Search for the cell housing the specified text and yield its (x, y) center coordinate. 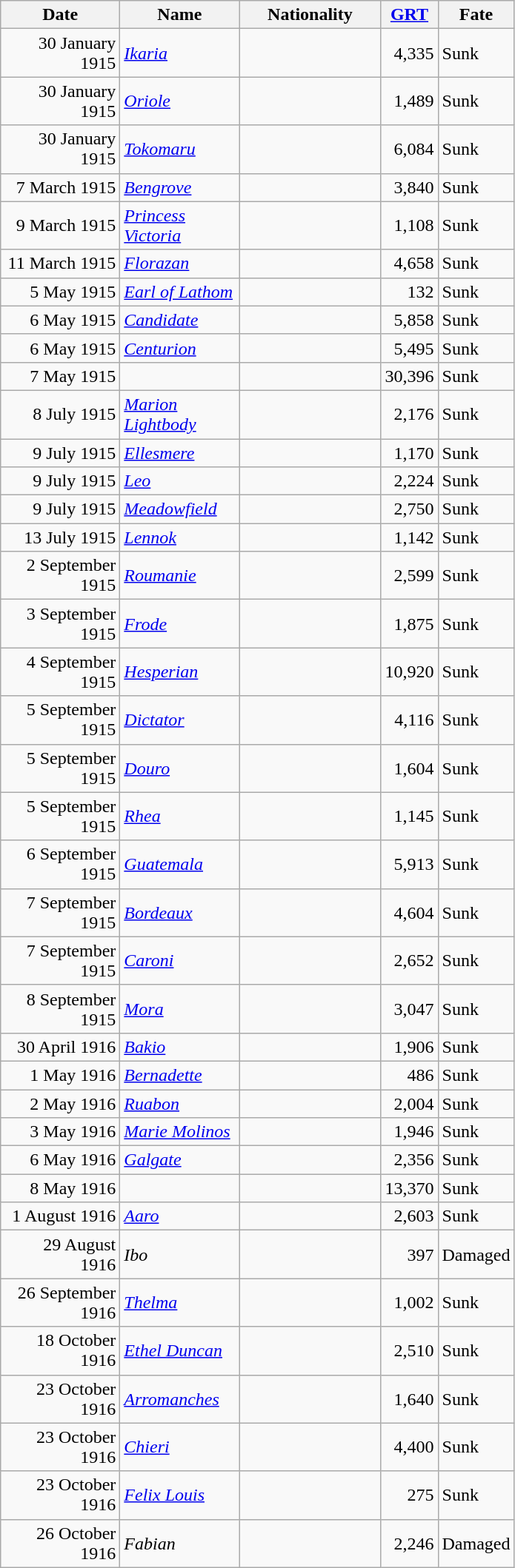
1,489 (409, 101)
1,108 (409, 225)
1,142 (409, 537)
4 September 1915 (61, 672)
9 March 1915 (61, 225)
8 July 1915 (61, 415)
Meadowfield (179, 509)
4,116 (409, 720)
1 August 1916 (61, 1216)
1,604 (409, 768)
Fabian (179, 1543)
2,356 (409, 1160)
5 May 1915 (61, 292)
1,145 (409, 816)
2,176 (409, 415)
1,946 (409, 1132)
2,510 (409, 1350)
5,495 (409, 348)
2,652 (409, 961)
Caroni (179, 961)
11 March 1915 (61, 264)
1,170 (409, 452)
Frode (179, 623)
2,599 (409, 576)
Bordeaux (179, 912)
Mora (179, 1008)
Douro (179, 768)
486 (409, 1075)
8 May 1916 (61, 1188)
Aaro (179, 1216)
275 (409, 1495)
5,858 (409, 320)
Felix Louis (179, 1495)
2 September 1915 (61, 576)
18 October 1916 (61, 1350)
3,047 (409, 1008)
1,002 (409, 1303)
6 May 1916 (61, 1160)
2 May 1916 (61, 1104)
132 (409, 292)
1,640 (409, 1399)
Ellesmere (179, 452)
Ikaria (179, 53)
Princess Victoria (179, 225)
Leo (179, 481)
Lennok (179, 537)
4,400 (409, 1447)
Roumanie (179, 576)
3 September 1915 (61, 623)
Chieri (179, 1447)
2,004 (409, 1104)
Bernadette (179, 1075)
Galgate (179, 1160)
2,750 (409, 509)
Marie Molinos (179, 1132)
397 (409, 1254)
26 October 1916 (61, 1543)
Name (179, 15)
1,875 (409, 623)
3 May 1916 (61, 1132)
Bengrove (179, 187)
2,224 (409, 481)
2,246 (409, 1543)
Centurion (179, 348)
Nationality (310, 15)
Marion Lightbody (179, 415)
Fate (476, 15)
Date (61, 15)
13 July 1915 (61, 537)
10,920 (409, 672)
Ethel Duncan (179, 1350)
13,370 (409, 1188)
Ruabon (179, 1104)
4,658 (409, 264)
30 April 1916 (61, 1047)
4,335 (409, 53)
7 March 1915 (61, 187)
2,603 (409, 1216)
Guatemala (179, 865)
Dictator (179, 720)
4,604 (409, 912)
Ibo (179, 1254)
Thelma (179, 1303)
Rhea (179, 816)
GRT (409, 15)
1 May 1916 (61, 1075)
6 September 1915 (61, 865)
6,084 (409, 150)
Oriole (179, 101)
1,906 (409, 1047)
26 September 1916 (61, 1303)
Earl of Lathom (179, 292)
Arromanches (179, 1399)
Tokomaru (179, 150)
30,396 (409, 376)
Florazan (179, 264)
29 August 1916 (61, 1254)
8 September 1915 (61, 1008)
Hesperian (179, 672)
3,840 (409, 187)
Candidate (179, 320)
7 May 1915 (61, 376)
Bakio (179, 1047)
5,913 (409, 865)
